Return (X, Y) of the center of cell containing provided text 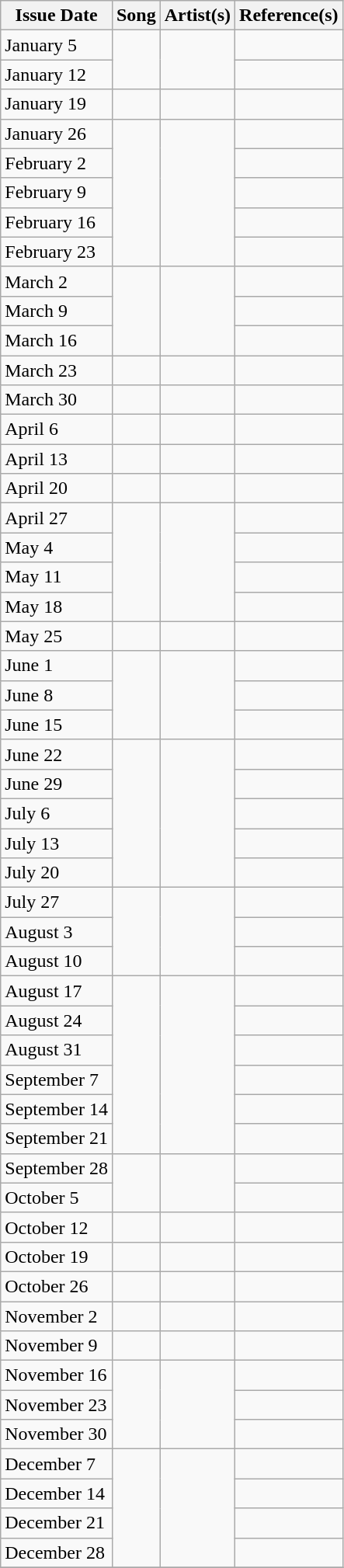
March 9 (57, 311)
September 21 (57, 1139)
December 21 (57, 1523)
October 5 (57, 1198)
August 17 (57, 991)
April 13 (57, 459)
January 12 (57, 75)
July 13 (57, 843)
December 14 (57, 1493)
March 16 (57, 340)
October 26 (57, 1286)
December 28 (57, 1552)
March 23 (57, 370)
May 25 (57, 636)
January 5 (57, 45)
February 9 (57, 193)
May 4 (57, 548)
September 28 (57, 1168)
October 12 (57, 1227)
April 6 (57, 429)
January 26 (57, 134)
March 2 (57, 281)
June 1 (57, 666)
November 2 (57, 1316)
Artist(s) (197, 16)
July 27 (57, 902)
November 16 (57, 1375)
January 19 (57, 104)
June 22 (57, 754)
June 15 (57, 725)
September 14 (57, 1109)
August 3 (57, 932)
October 19 (57, 1257)
July 20 (57, 873)
February 23 (57, 252)
November 30 (57, 1434)
November 9 (57, 1346)
August 24 (57, 1020)
December 7 (57, 1464)
February 16 (57, 222)
July 6 (57, 813)
Song (136, 16)
August 31 (57, 1050)
May 11 (57, 577)
April 27 (57, 518)
June 8 (57, 695)
May 18 (57, 607)
November 23 (57, 1405)
March 30 (57, 400)
Issue Date (57, 16)
August 10 (57, 961)
April 20 (57, 488)
Reference(s) (289, 16)
February 2 (57, 163)
September 7 (57, 1080)
June 29 (57, 784)
